For the text-containing cell, return its midpoint in (x, y) coordinate format. 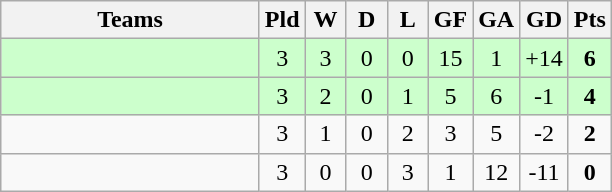
-11 (544, 172)
4 (590, 96)
Teams (130, 20)
Pld (282, 20)
-1 (544, 96)
GD (544, 20)
GF (450, 20)
12 (496, 172)
Pts (590, 20)
+14 (544, 58)
W (326, 20)
GA (496, 20)
-2 (544, 134)
D (366, 20)
15 (450, 58)
L (408, 20)
